From the cell containing the given text, extract its center point as (X, Y) coordinate. 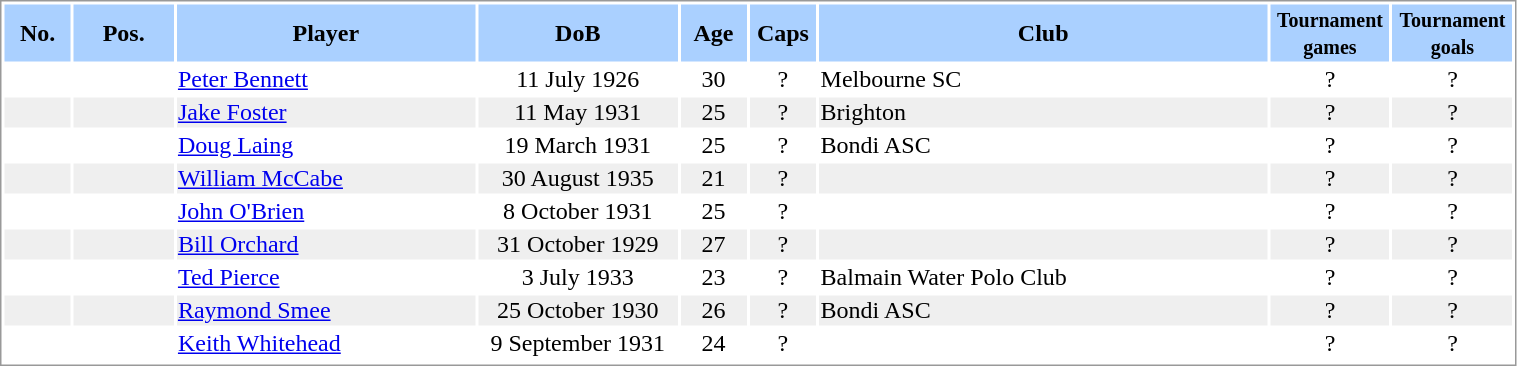
21 (713, 179)
Player (326, 32)
John O'Brien (326, 211)
27 (713, 245)
Brighton (1043, 113)
8 October 1931 (578, 211)
Club (1043, 32)
Bill Orchard (326, 245)
Keith Whitehead (326, 343)
3 July 1933 (578, 277)
Raymond Smee (326, 311)
31 October 1929 (578, 245)
Tournamentgoals (1453, 32)
DoB (578, 32)
Age (713, 32)
24 (713, 343)
Tournamentgames (1330, 32)
Melbourne SC (1043, 79)
30 (713, 79)
Peter Bennett (326, 79)
Pos. (124, 32)
Doug Laing (326, 145)
19 March 1931 (578, 145)
30 August 1935 (578, 179)
9 September 1931 (578, 343)
Balmain Water Polo Club (1043, 277)
Caps (783, 32)
No. (37, 32)
11 May 1931 (578, 113)
26 (713, 311)
Jake Foster (326, 113)
25 October 1930 (578, 311)
William McCabe (326, 179)
Ted Pierce (326, 277)
23 (713, 277)
11 July 1926 (578, 79)
